Output the [x, y] coordinate of the center of the cell containing the given text.  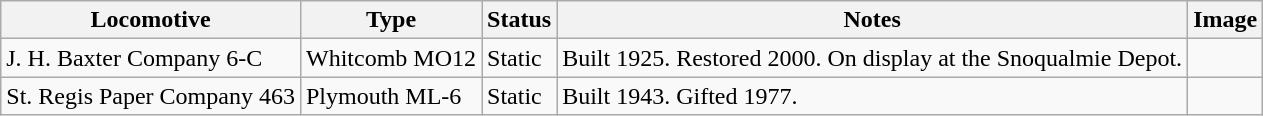
St. Regis Paper Company 463 [151, 96]
Status [520, 20]
Type [390, 20]
Plymouth ML-6 [390, 96]
Built 1943. Gifted 1977. [872, 96]
Built 1925. Restored 2000. On display at the Snoqualmie Depot. [872, 58]
Image [1226, 20]
Notes [872, 20]
Whitcomb MO12 [390, 58]
J. H. Baxter Company 6-C [151, 58]
Locomotive [151, 20]
